Extract the (X, Y) coordinate from the center of the cell holding the provided text.  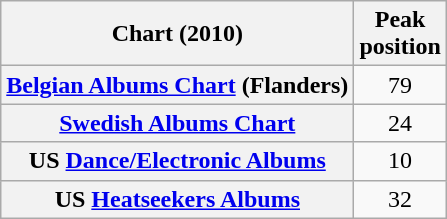
24 (400, 123)
Chart (2010) (178, 34)
Swedish Albums Chart (178, 123)
79 (400, 85)
US Dance/Electronic Albums (178, 161)
Belgian Albums Chart (Flanders) (178, 85)
32 (400, 199)
10 (400, 161)
Peakposition (400, 34)
US Heatseekers Albums (178, 199)
